Identify which cell holds the provided text, then report its [x, y] central coordinate. 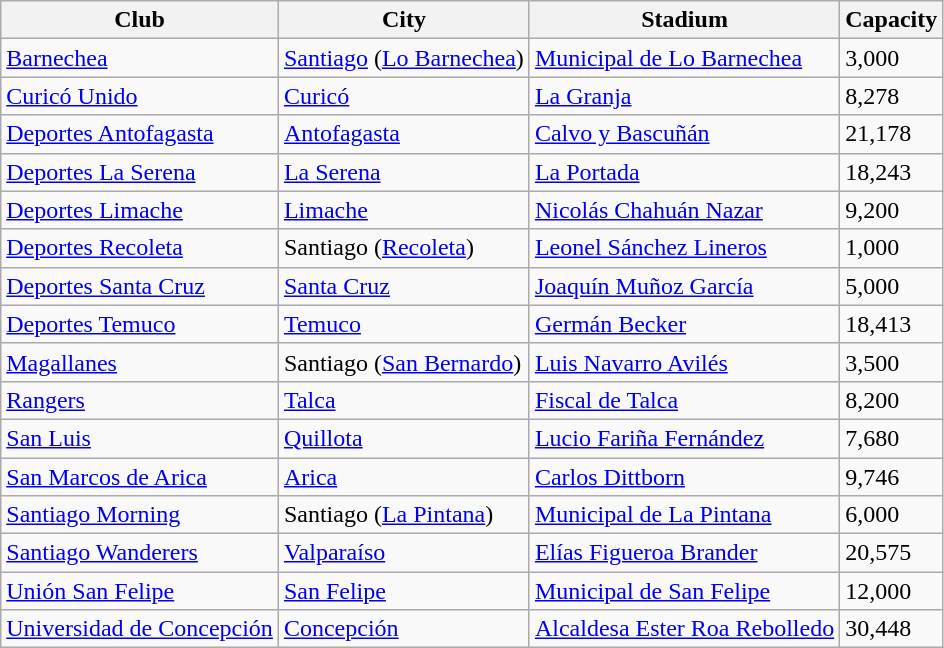
Capacity [892, 20]
12,000 [892, 591]
3,000 [892, 58]
Curicó Unido [140, 96]
30,448 [892, 629]
Deportes La Serena [140, 172]
18,243 [892, 172]
8,200 [892, 400]
San Luis [140, 438]
Valparaíso [404, 553]
La Portada [684, 172]
Concepción [404, 629]
Limache [404, 210]
Joaquín Muñoz García [684, 286]
Rangers [140, 400]
Deportes Santa Cruz [140, 286]
Quillota [404, 438]
La Serena [404, 172]
Deportes Limache [140, 210]
Unión San Felipe [140, 591]
City [404, 20]
Stadium [684, 20]
La Granja [684, 96]
Nicolás Chahuán Nazar [684, 210]
Santiago (San Bernardo) [404, 362]
San Felipe [404, 591]
9,746 [892, 477]
Antofagasta [404, 134]
Alcaldesa Ester Roa Rebolledo [684, 629]
Universidad de Concepción [140, 629]
Germán Becker [684, 324]
Municipal de San Felipe [684, 591]
Carlos Dittborn [684, 477]
Deportes Temuco [140, 324]
Curicó [404, 96]
Municipal de Lo Barnechea [684, 58]
Municipal de La Pintana [684, 515]
Santiago (Recoleta) [404, 248]
8,278 [892, 96]
Santiago (La Pintana) [404, 515]
Club [140, 20]
San Marcos de Arica [140, 477]
Elías Figueroa Brander [684, 553]
3,500 [892, 362]
Barnechea [140, 58]
1,000 [892, 248]
Fiscal de Talca [684, 400]
Luis Navarro Avilés [684, 362]
Temuco [404, 324]
20,575 [892, 553]
Arica [404, 477]
Calvo y Bascuñán [684, 134]
18,413 [892, 324]
Magallanes [140, 362]
Santiago Morning [140, 515]
6,000 [892, 515]
Leonel Sánchez Lineros [684, 248]
Lucio Fariña Fernández [684, 438]
Deportes Recoleta [140, 248]
5,000 [892, 286]
Deportes Antofagasta [140, 134]
7,680 [892, 438]
Santa Cruz [404, 286]
Talca [404, 400]
Santiago (Lo Barnechea) [404, 58]
Santiago Wanderers [140, 553]
21,178 [892, 134]
9,200 [892, 210]
